Detect which cell encompasses the target text, then output its [x, y] center coordinate. 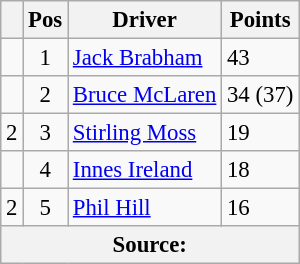
Stirling Moss [145, 133]
Bruce McLaren [145, 95]
34 (37) [260, 95]
3 [46, 133]
16 [260, 208]
Phil Hill [145, 208]
1 [46, 58]
Driver [145, 20]
Source: [150, 245]
43 [260, 58]
Pos [46, 20]
Points [260, 20]
18 [260, 170]
4 [46, 170]
5 [46, 208]
19 [260, 133]
Innes Ireland [145, 170]
Jack Brabham [145, 58]
